Search for the cell housing the specified text and yield its [x, y] center coordinate. 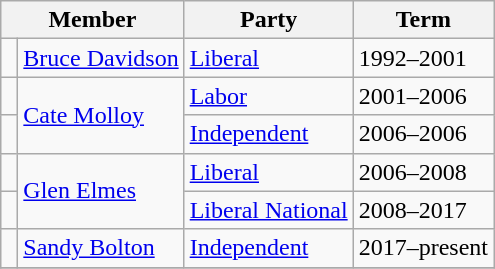
Bruce Davidson [101, 58]
Sandy Bolton [101, 248]
2008–2017 [423, 210]
2006–2006 [423, 134]
Member [92, 20]
Glen Elmes [101, 191]
2017–present [423, 248]
2001–2006 [423, 96]
Labor [268, 96]
1992–2001 [423, 58]
2006–2008 [423, 172]
Term [423, 20]
Liberal National [268, 210]
Cate Molloy [101, 115]
Party [268, 20]
